Determine the (x, y) coordinate at the center of the cell enclosing the given text.  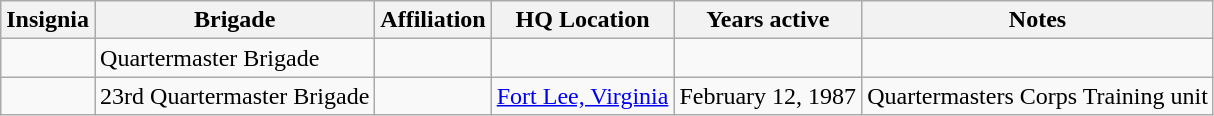
HQ Location (582, 20)
Notes (1038, 20)
23rd Quartermaster Brigade (235, 96)
Fort Lee, Virginia (582, 96)
Quartermasters Corps Training unit (1038, 96)
Years active (768, 20)
Brigade (235, 20)
Quartermaster Brigade (235, 58)
Insignia (48, 20)
Affiliation (433, 20)
February 12, 1987 (768, 96)
